Pinpoint the cell where the given text exists, returning its (x, y) midpoint coordinate. 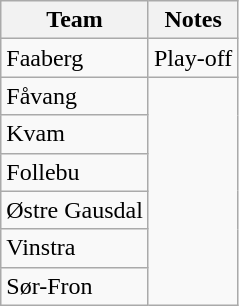
Vinstra (75, 248)
Kvam (75, 134)
Sør-Fron (75, 286)
Play-off (192, 58)
Notes (192, 20)
Østre Gausdal (75, 210)
Faaberg (75, 58)
Team (75, 20)
Follebu (75, 172)
Fåvang (75, 96)
